Detect which cell encompasses the target text, then output its (x, y) center coordinate. 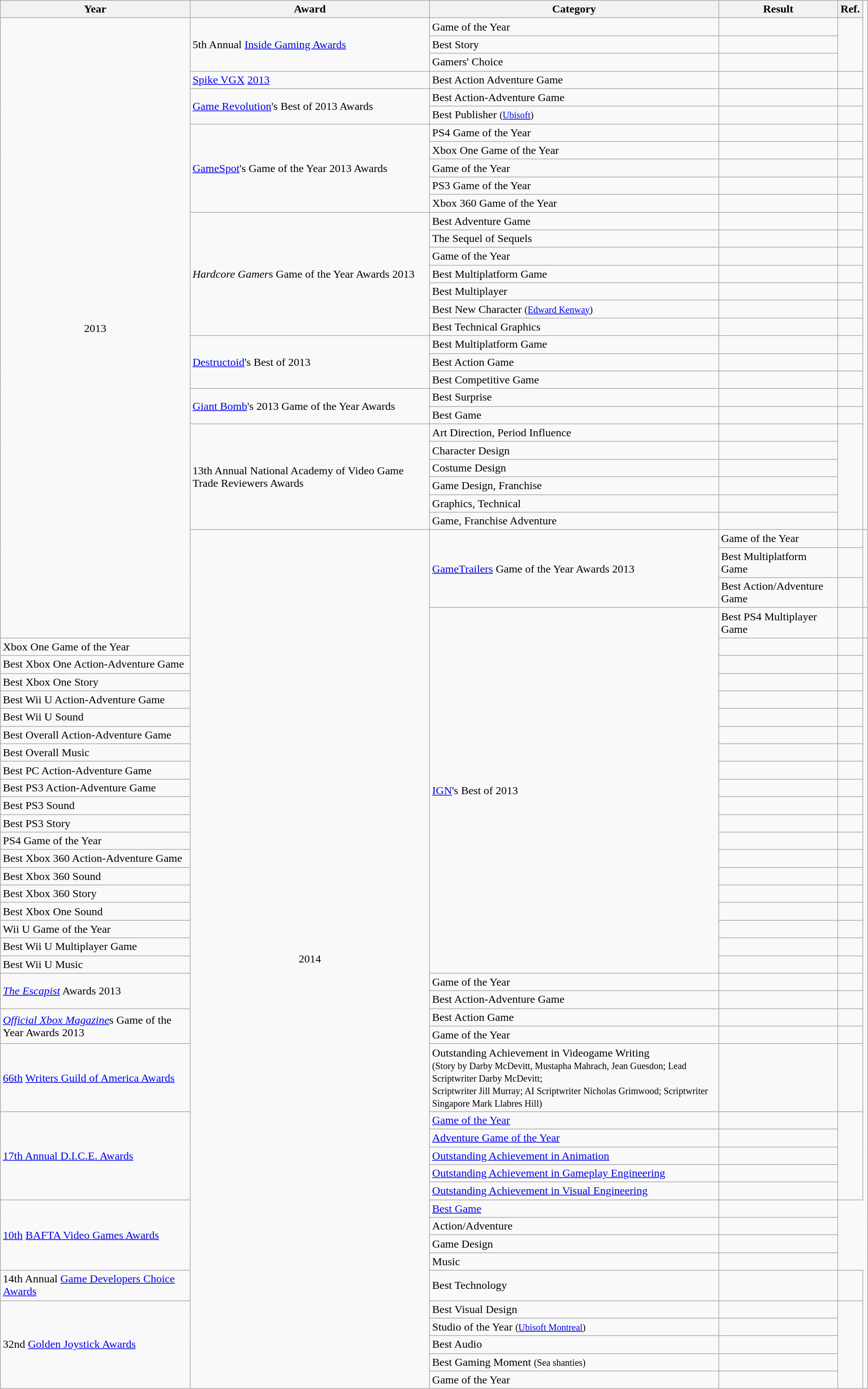
Best Xbox 360 Sound (96, 876)
Award (310, 9)
13th Annual National Academy of Video Game Trade Reviewers Awards (310, 477)
Year (96, 9)
Best Competitive Game (574, 380)
Outstanding Achievement in Gameplay Engineering (574, 1173)
Best Xbox One Sound (96, 911)
Action/Adventure (574, 1226)
14th Annual Game Developers Choice Awards (96, 1285)
Best PS3 Story (96, 823)
Best PC Action-Adventure Game (96, 770)
Best Action/Adventure Game (779, 593)
Best PS4 Multiplayer Game (779, 623)
Category (574, 9)
Best Overall Action-Adventure Game (96, 735)
Best Wii U Multiplayer Game (96, 947)
Best New Character (Edward Kenway) (574, 309)
Best Wii U Sound (96, 717)
Hardcore Gamers Game of the Year Awards 2013 (310, 274)
Graphics, Technical (574, 503)
Best Story (574, 45)
Destructoid's Best of 2013 (310, 362)
Best Multiplayer (574, 292)
66th Writers Guild of America Awards (96, 1077)
Best Adventure Game (574, 221)
Official Xbox Magazines Game of the Year Awards 2013 (96, 1026)
Character Design (574, 450)
GameSpot's Game of the Year 2013 Awards (310, 168)
Best Technical Graphics (574, 327)
10th BAFTA Video Games Awards (96, 1235)
Best Gaming Moment (Sea shanties) (574, 1362)
The Escapist Awards 2013 (96, 991)
Game, Franchise Adventure (574, 521)
Music (574, 1262)
Best Audio (574, 1344)
PS3 Game of the Year (574, 185)
Best Surprise (574, 397)
Best Xbox 360 Story (96, 894)
The Sequel of Sequels (574, 239)
Best Xbox One Action-Adventure Game (96, 664)
Best Wii U Music (96, 964)
2013 (96, 328)
Best Publisher (Ubisoft) (574, 115)
Best Wii U Action-Adventure Game (96, 700)
Spike VGX 2013 (310, 80)
Best Xbox 360 Action-Adventure Game (96, 859)
Costume Design (574, 468)
Game Revolution's Best of 2013 Awards (310, 106)
Adventure Game of the Year (574, 1138)
Best Overall Music (96, 752)
Outstanding Achievement in Animation (574, 1156)
2014 (310, 960)
IGN's Best of 2013 (574, 790)
Best Technology (574, 1285)
Game Design (574, 1244)
Studio of the Year (Ubisoft Montreal) (574, 1327)
Best PS3 Action-Adventure Game (96, 788)
Gamers' Choice (574, 62)
GameTrailers Game of the Year Awards 2013 (574, 569)
5th Annual Inside Gaming Awards (310, 45)
Result (779, 9)
Outstanding Achievement in Visual Engineering (574, 1191)
Art Direction, Period Influence (574, 433)
Best Action Adventure Game (574, 80)
17th Annual D.I.C.E. Awards (96, 1155)
Game Design, Franchise (574, 485)
Ref. (850, 9)
32nd Golden Joystick Awards (96, 1344)
Best Xbox One Story (96, 682)
Best Visual Design (574, 1309)
Best PS3 Sound (96, 805)
Giant Bomb's 2013 Game of the Year Awards (310, 406)
Wii U Game of the Year (96, 929)
Xbox 360 Game of the Year (574, 203)
